Find where the given text appears and provide that cell's center as (X, Y) coordinate. 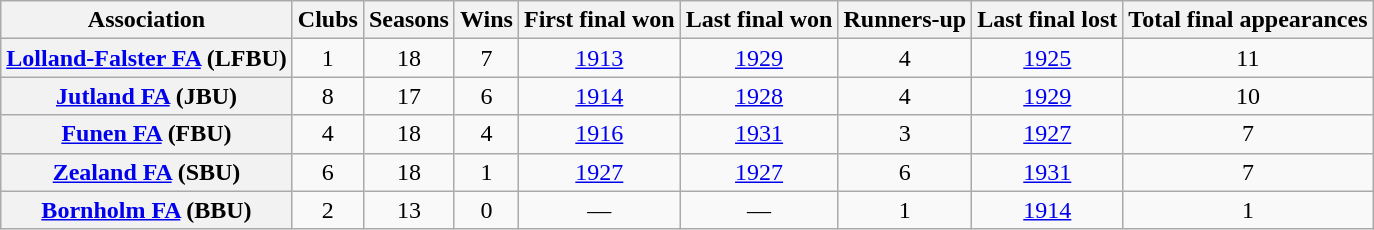
1928 (759, 96)
Lolland-Falster FA (LFBU) (147, 58)
11 (1248, 58)
Wins (486, 20)
Runners-up (905, 20)
1913 (599, 58)
0 (486, 210)
Bornholm FA (BBU) (147, 210)
13 (408, 210)
Zealand FA (SBU) (147, 172)
1925 (1048, 58)
Association (147, 20)
Total final appearances (1248, 20)
10 (1248, 96)
3 (905, 134)
Clubs (328, 20)
Jutland FA (JBU) (147, 96)
17 (408, 96)
2 (328, 210)
8 (328, 96)
Seasons (408, 20)
Funen FA (FBU) (147, 134)
Last final won (759, 20)
1916 (599, 134)
First final won (599, 20)
Last final lost (1048, 20)
